Pinpoint the cell where the given text exists, returning its [x, y] midpoint coordinate. 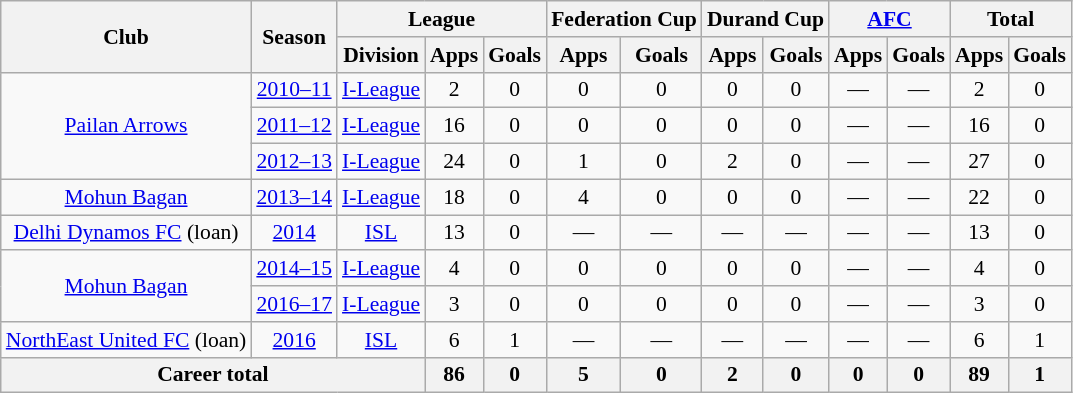
Club [126, 36]
22 [979, 197]
2012–13 [294, 162]
2014–15 [294, 269]
2011–12 [294, 126]
5 [584, 375]
86 [454, 375]
Division [381, 55]
2016 [294, 340]
2013–14 [294, 197]
24 [454, 162]
Durand Cup [766, 19]
Career total [213, 375]
League [442, 19]
NorthEast United FC (loan) [126, 340]
89 [979, 375]
AFC [890, 19]
Federation Cup [624, 19]
18 [454, 197]
Pailan Arrows [126, 126]
2010–11 [294, 90]
Season [294, 36]
Total [1010, 19]
2014 [294, 233]
Delhi Dynamos FC (loan) [126, 233]
2016–17 [294, 304]
27 [979, 162]
